For the text-containing cell, return its midpoint in (X, Y) coordinate format. 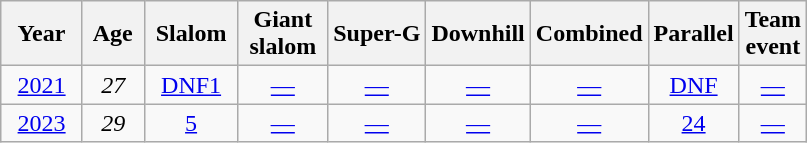
Year (42, 34)
Combined (589, 34)
2021 (42, 85)
2023 (42, 123)
Teamevent (773, 34)
Age (113, 34)
Parallel (694, 34)
Slalom (191, 34)
24 (694, 123)
27 (113, 85)
DNF1 (191, 85)
Super-G (377, 34)
DNF (694, 85)
5 (191, 123)
Giant slalom (283, 34)
Downhill (478, 34)
29 (113, 123)
